Search for the cell housing the specified text and yield its (x, y) center coordinate. 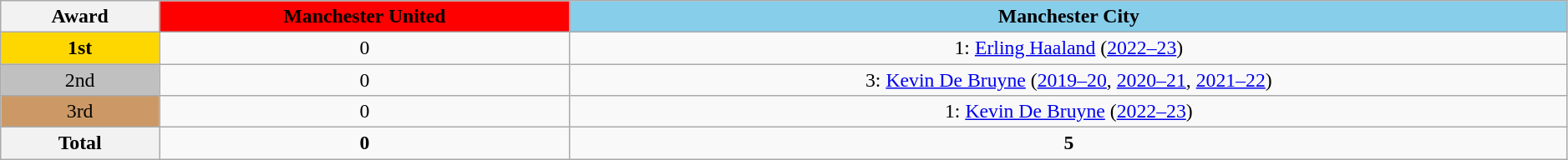
1: Kevin De Bruyne (2022–23) (1068, 111)
1: Erling Haaland (2022–23) (1068, 48)
5 (1068, 142)
3: Kevin De Bruyne (2019–20, 2020–21, 2021–22) (1068, 80)
Total (80, 142)
Award (80, 17)
2nd (80, 80)
Manchester City (1068, 17)
Manchester United (365, 17)
1st (80, 48)
3rd (80, 111)
